Provide the (x, y) coordinate of the cell's center where the given text is located.  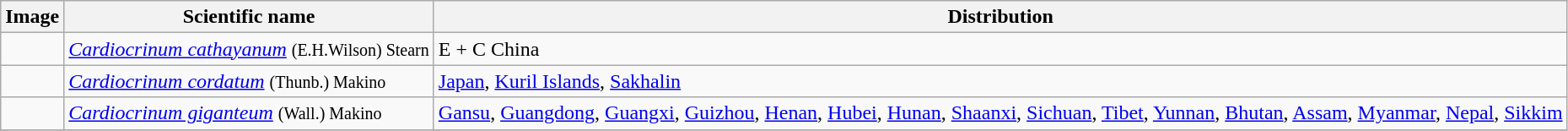
Japan, Kuril Islands, Sakhalin (1000, 81)
Cardiocrinum cordatum (Thunb.) Makino (249, 81)
Image (32, 17)
Scientific name (249, 17)
Gansu, Guangdong, Guangxi, Guizhou, Henan, Hubei, Hunan, Shaanxi, Sichuan, Tibet, Yunnan, Bhutan, Assam, Myanmar, Nepal, Sikkim (1000, 113)
Cardiocrinum giganteum (Wall.) Makino (249, 113)
Distribution (1000, 17)
Cardiocrinum cathayanum (E.H.Wilson) Stearn (249, 49)
E + C China (1000, 49)
